Provide the (x, y) coordinate of the cell's center where the given text is located.  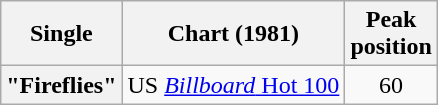
"Fireflies" (62, 85)
US Billboard Hot 100 (234, 85)
Single (62, 34)
Chart (1981) (234, 34)
Peakposition (391, 34)
60 (391, 85)
